From the cell containing the given text, extract its center point as [X, Y] coordinate. 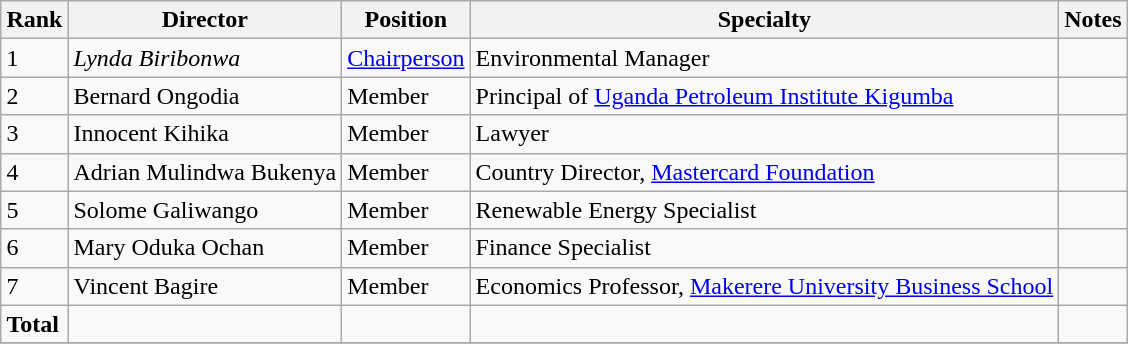
Mary Oduka Ochan [205, 248]
3 [34, 134]
Principal of Uganda Petroleum Institute Kigumba [764, 96]
Rank [34, 20]
7 [34, 286]
Position [406, 20]
2 [34, 96]
Innocent Kihika [205, 134]
Bernard Ongodia [205, 96]
Total [34, 324]
5 [34, 210]
6 [34, 248]
Finance Specialist [764, 248]
Country Director, Mastercard Foundation [764, 172]
Economics Professor, Makerere University Business School [764, 286]
Lynda Biribonwa [205, 58]
4 [34, 172]
Renewable Energy Specialist [764, 210]
Lawyer [764, 134]
Adrian Mulindwa Bukenya [205, 172]
1 [34, 58]
Environmental Manager [764, 58]
Director [205, 20]
Vincent Bagire [205, 286]
Solome Galiwango [205, 210]
Notes [1093, 20]
Specialty [764, 20]
Chairperson [406, 58]
